Locate the cell with the specified text and output its [x, y] center coordinate. 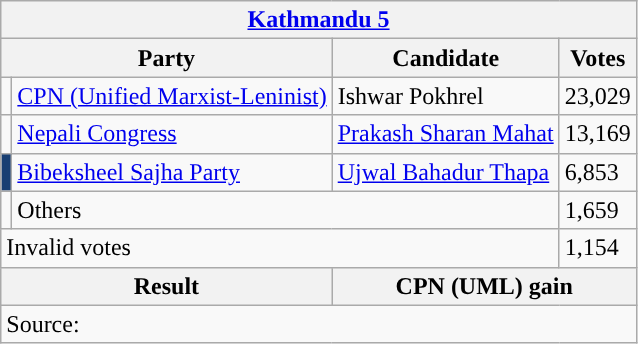
1,154 [598, 248]
CPN (UML) gain [484, 286]
Kathmandu 5 [319, 20]
Nepali Congress [172, 134]
CPN (Unified Marxist-Leninist) [172, 96]
Source: [319, 324]
Prakash Sharan Mahat [446, 134]
Candidate [446, 58]
Bibeksheel Sajha Party [172, 172]
6,853 [598, 172]
1,659 [598, 210]
Ujwal Bahadur Thapa [446, 172]
Party [166, 58]
Invalid votes [280, 248]
Others [286, 210]
23,029 [598, 96]
Result [166, 286]
Ishwar Pokhrel [446, 96]
Votes [598, 58]
13,169 [598, 134]
